Locate the cell with the specified text and output its [X, Y] center coordinate. 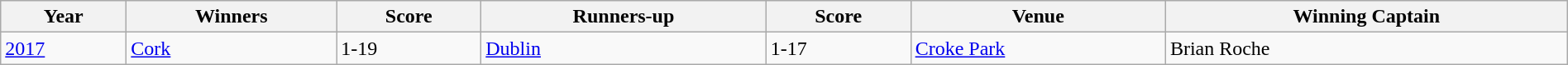
Year [64, 17]
Winning Captain [1366, 17]
Dublin [624, 48]
Runners-up [624, 17]
Croke Park [1038, 48]
1-17 [839, 48]
Winners [232, 17]
Cork [232, 48]
2017 [64, 48]
1-19 [409, 48]
Brian Roche [1366, 48]
Venue [1038, 17]
